Locate the cell with the specified text and output its (x, y) center coordinate. 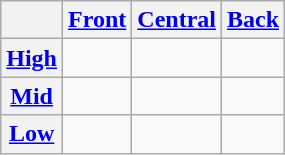
Mid (32, 96)
Central (177, 20)
Low (32, 134)
High (32, 58)
Back (254, 20)
Front (98, 20)
